Output the (x, y) coordinate of the center of the cell containing the given text.  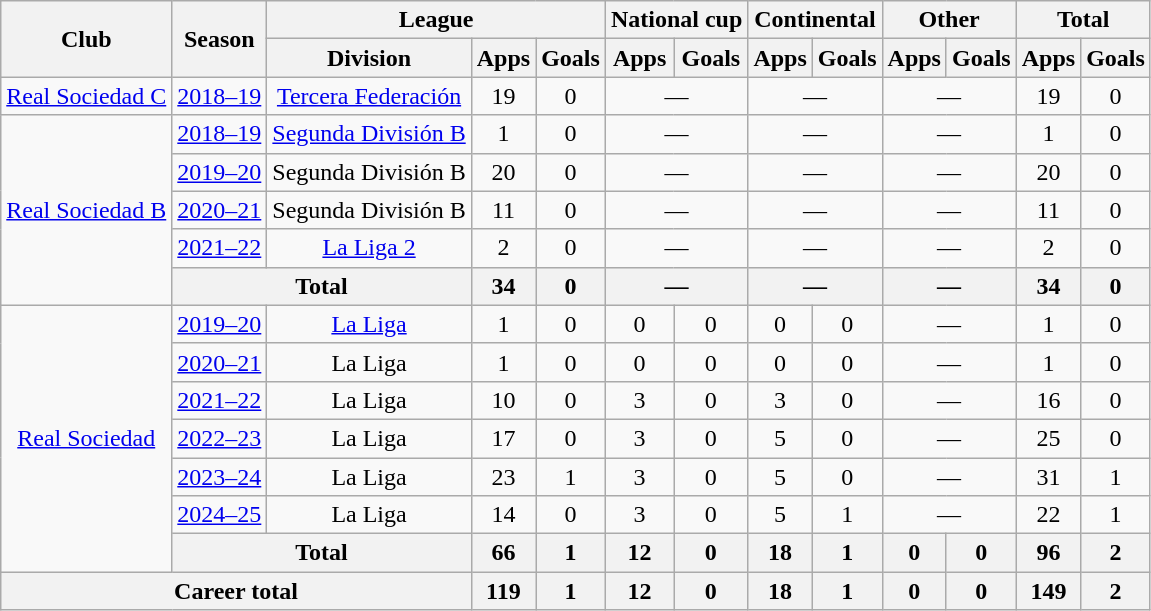
25 (1048, 438)
National cup (676, 20)
Real Sociedad B (86, 210)
66 (503, 553)
Season (220, 39)
Division (369, 58)
23 (503, 477)
Real Sociedad C (86, 96)
Real Sociedad (86, 438)
22 (1048, 515)
10 (503, 400)
Other (949, 20)
31 (1048, 477)
2023–24 (220, 477)
League (436, 20)
149 (1048, 591)
La Liga 2 (369, 248)
Continental (815, 20)
17 (503, 438)
Career total (236, 591)
Club (86, 39)
96 (1048, 553)
119 (503, 591)
2024–25 (220, 515)
2022–23 (220, 438)
14 (503, 515)
16 (1048, 400)
Tercera Federación (369, 96)
